Pinpoint the cell where the given text exists, returning its [X, Y] midpoint coordinate. 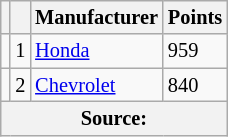
Honda [96, 51]
Manufacturer [96, 17]
1 [20, 51]
959 [195, 51]
Chevrolet [96, 85]
2 [20, 85]
Points [195, 17]
840 [195, 85]
Source: [114, 118]
